Detect which cell encompasses the target text, then output its (x, y) center coordinate. 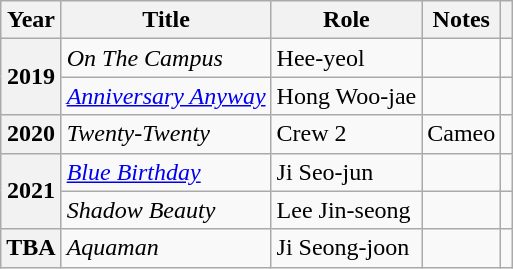
2020 (31, 134)
Title (166, 20)
Crew 2 (346, 134)
Hee-yeol (346, 58)
TBA (31, 248)
Notes (462, 20)
Lee Jin-seong (346, 210)
2019 (31, 77)
Blue Birthday (166, 172)
Shadow Beauty (166, 210)
2021 (31, 191)
Ji Seo-jun (346, 172)
Hong Woo-jae (346, 96)
Role (346, 20)
Cameo (462, 134)
Twenty-Twenty (166, 134)
Year (31, 20)
Aquaman (166, 248)
Anniversary Anyway (166, 96)
Ji Seong-joon (346, 248)
On The Campus (166, 58)
